Locate the cell with the specified text and output its [X, Y] center coordinate. 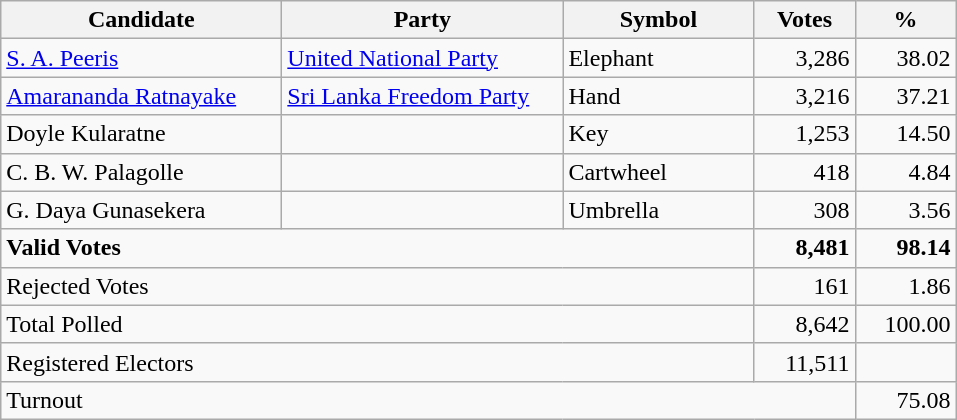
Valid Votes [378, 248]
3,216 [804, 96]
G. Daya Gunasekera [142, 210]
% [906, 20]
161 [804, 286]
C. B. W. Palagolle [142, 172]
308 [804, 210]
Symbol [658, 20]
Hand [658, 96]
1.86 [906, 286]
Sri Lanka Freedom Party [422, 96]
Party [422, 20]
Total Polled [378, 324]
United National Party [422, 58]
Candidate [142, 20]
Umbrella [658, 210]
S. A. Peeris [142, 58]
98.14 [906, 248]
Rejected Votes [378, 286]
14.50 [906, 134]
38.02 [906, 58]
11,511 [804, 362]
37.21 [906, 96]
100.00 [906, 324]
3,286 [804, 58]
Registered Electors [378, 362]
Amarananda Ratnayake [142, 96]
Votes [804, 20]
Turnout [428, 400]
75.08 [906, 400]
8,642 [804, 324]
1,253 [804, 134]
Elephant [658, 58]
418 [804, 172]
8,481 [804, 248]
Doyle Kularatne [142, 134]
4.84 [906, 172]
3.56 [906, 210]
Cartwheel [658, 172]
Key [658, 134]
